Identify which cell holds the provided text, then report its (x, y) central coordinate. 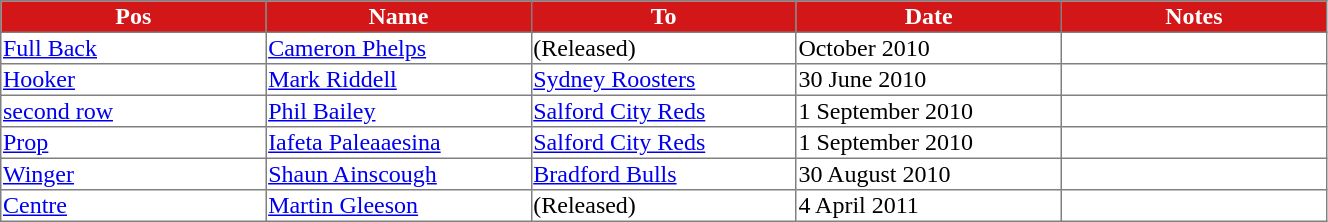
Phil Bailey (398, 111)
Pos (134, 17)
Notes (1194, 17)
Sydney Roosters (664, 80)
second row (134, 111)
Prop (134, 143)
30 June 2010 (928, 80)
Cameron Phelps (398, 48)
Bradford Bulls (664, 174)
Mark Riddell (398, 80)
Martin Gleeson (398, 206)
30 August 2010 (928, 174)
Full Back (134, 48)
Shaun Ainscough (398, 174)
Iafeta Paleaaesina (398, 143)
Hooker (134, 80)
Centre (134, 206)
Name (398, 17)
Winger (134, 174)
October 2010 (928, 48)
4 April 2011 (928, 206)
Date (928, 17)
To (664, 17)
